Return (x, y) of the center of cell containing provided text 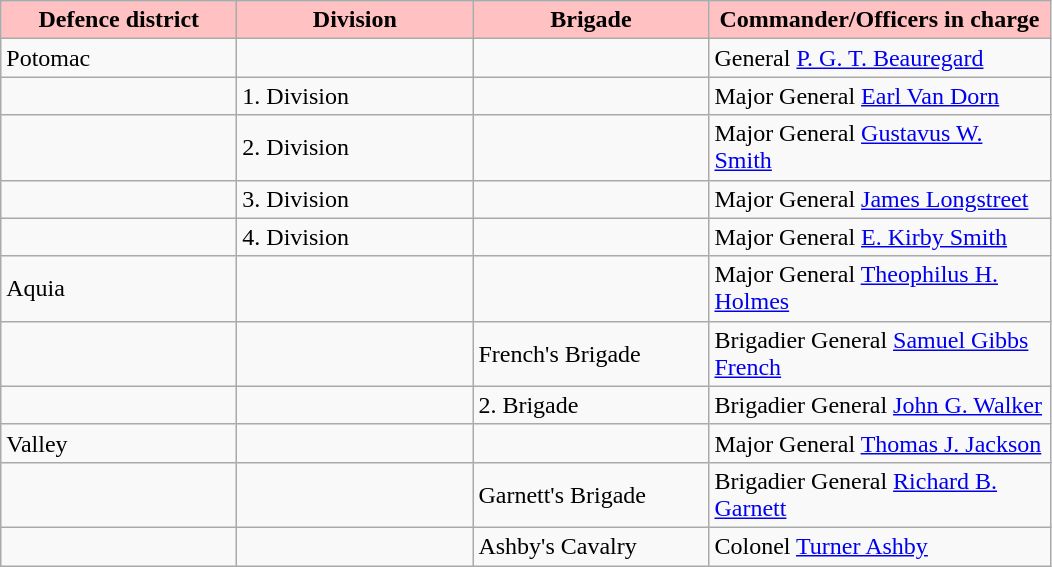
Valley (119, 443)
Brigade (591, 20)
Commander/Officers in charge (880, 20)
Division (355, 20)
Brigadier General John G. Walker (880, 405)
Brigadier General Samuel Gibbs French (880, 354)
Major General Theophilus H. Holmes (880, 288)
Major General Gustavus W. Smith (880, 148)
Brigadier General Richard B. Garnett (880, 494)
Major General James Longstreet (880, 199)
4. Division (355, 237)
Ashby's Cavalry (591, 546)
Potomac (119, 58)
Major General Earl Van Dorn (880, 96)
Colonel Turner Ashby (880, 546)
3. Division (355, 199)
Garnett's Brigade (591, 494)
2. Division (355, 148)
General P. G. T. Beauregard (880, 58)
French's Brigade (591, 354)
1. Division (355, 96)
2. Brigade (591, 405)
Aquia (119, 288)
Major General Thomas J. Jackson (880, 443)
Major General E. Kirby Smith (880, 237)
Defence district (119, 20)
